Capture the cell that displays the provided text and extract its (x, y) central coordinate. 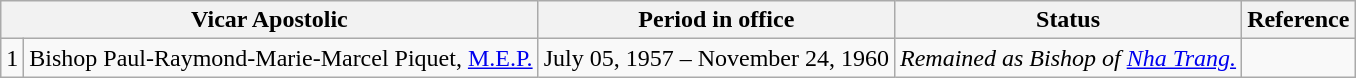
Vicar Apostolic (270, 20)
July 05, 1957 – November 24, 1960 (716, 58)
Bishop Paul-Raymond-Marie-Marcel Piquet, M.E.P. (281, 58)
Period in office (716, 20)
Status (1068, 20)
Remained as Bishop of Nha Trang. (1068, 58)
Reference (1298, 20)
1 (12, 58)
